Identify which cell holds the provided text, then report its [X, Y] central coordinate. 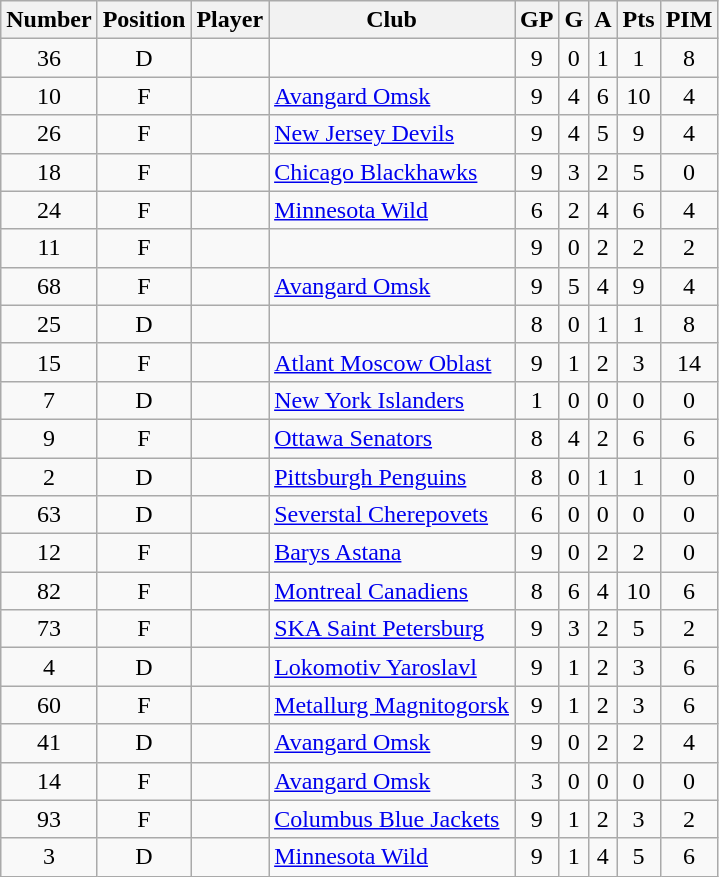
Columbus Blue Jackets [392, 819]
36 [49, 58]
41 [49, 743]
Player [230, 20]
15 [49, 362]
PIM [689, 20]
G [574, 20]
Chicago Blackhawks [392, 172]
93 [49, 819]
GP [537, 20]
Metallurg Magnitogorsk [392, 705]
Pts [638, 20]
New Jersey Devils [392, 134]
63 [49, 515]
Club [392, 20]
18 [49, 172]
11 [49, 248]
Position [144, 20]
Severstal Cherepovets [392, 515]
Ottawa Senators [392, 438]
Number [49, 20]
24 [49, 210]
A [603, 20]
Montreal Canadiens [392, 591]
68 [49, 286]
82 [49, 591]
Lokomotiv Yaroslavl [392, 667]
Atlant Moscow Oblast [392, 362]
New York Islanders [392, 400]
73 [49, 629]
25 [49, 324]
60 [49, 705]
Barys Astana [392, 553]
Pittsburgh Penguins [392, 477]
26 [49, 134]
12 [49, 553]
SKA Saint Petersburg [392, 629]
7 [49, 400]
